Identify which cell holds the provided text, then report its (X, Y) central coordinate. 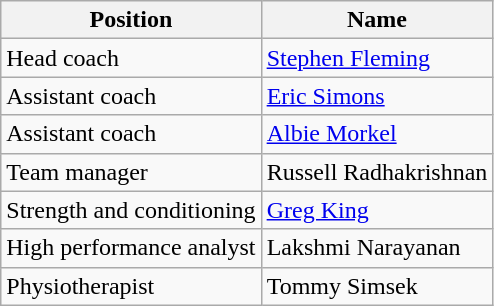
Stephen Fleming (377, 58)
Strength and conditioning (131, 210)
Team manager (131, 172)
High performance analyst (131, 248)
Lakshmi Narayanan (377, 248)
Position (131, 20)
Eric Simons (377, 96)
Greg King (377, 210)
Albie Morkel (377, 134)
Russell Radhakrishnan (377, 172)
Name (377, 20)
Head coach (131, 58)
Physiotherapist (131, 286)
Tommy Simsek (377, 286)
